Output the [x, y] coordinate of the center of the cell containing the given text.  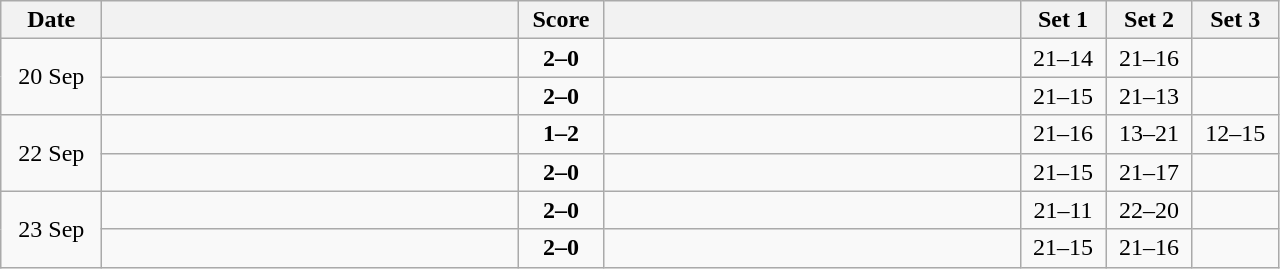
21–17 [1149, 172]
Date [52, 20]
Set 2 [1149, 20]
21–13 [1149, 96]
Set 3 [1235, 20]
23 Sep [52, 229]
Score [561, 20]
20 Sep [52, 77]
12–15 [1235, 134]
21–11 [1063, 210]
Set 1 [1063, 20]
21–14 [1063, 58]
22 Sep [52, 153]
1–2 [561, 134]
22–20 [1149, 210]
13–21 [1149, 134]
